Return [X, Y] of the center of cell containing provided text 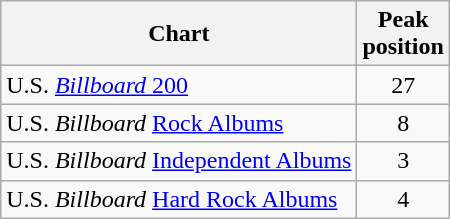
4 [403, 199]
U.S. Billboard Rock Albums [179, 123]
27 [403, 85]
U.S. Billboard Independent Albums [179, 161]
Peakposition [403, 34]
U.S. Billboard Hard Rock Albums [179, 199]
8 [403, 123]
Chart [179, 34]
3 [403, 161]
U.S. Billboard 200 [179, 85]
